Return (x, y) of the center of cell containing provided text 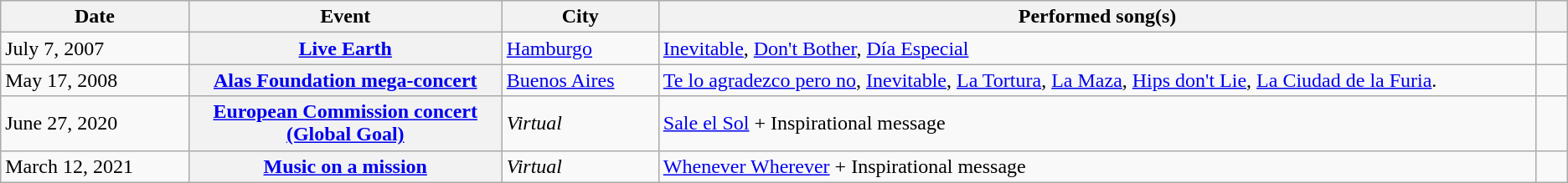
May 17, 2008 (95, 80)
Event (345, 17)
Sale el Sol + Inspirational message (1097, 124)
Buenos Aires (580, 80)
Whenever Wherever + Inspirational message (1097, 166)
Inevitable, Don't Bother, Día Especial (1097, 48)
Date (95, 17)
Live Earth (345, 48)
Te lo agradezco pero no, Inevitable, La Tortura, La Maza, Hips don't Lie, La Ciudad de la Furia. (1097, 80)
Music on a mission (345, 166)
Alas Foundation mega-concert (345, 80)
March 12, 2021 (95, 166)
July 7, 2007 (95, 48)
Hamburgo (580, 48)
Performed song(s) (1097, 17)
June 27, 2020 (95, 124)
City (580, 17)
European Commission concert (Global Goal) (345, 124)
